For the text-containing cell, return its midpoint in [x, y] coordinate format. 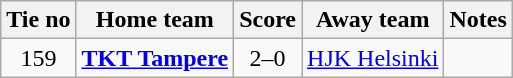
Tie no [38, 20]
TKT Tampere [155, 58]
159 [38, 58]
Score [268, 20]
Notes [478, 20]
Home team [155, 20]
HJK Helsinki [373, 58]
2–0 [268, 58]
Away team [373, 20]
